Determine the [x, y] coordinate at the center of the cell enclosing the given text.  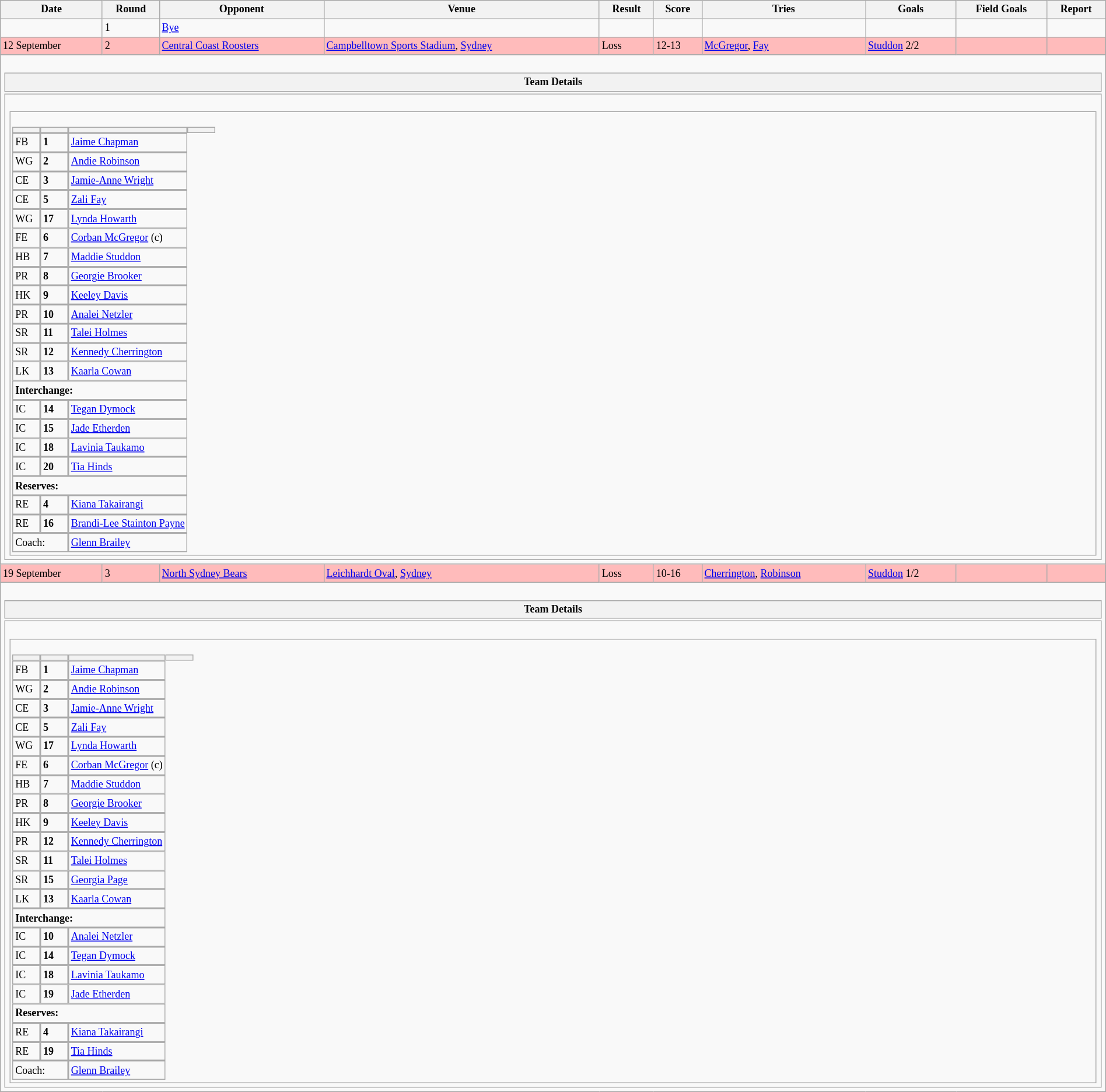
Leichhardt Oval, Sydney [461, 573]
Score [678, 9]
Studdon 1/2 [911, 573]
Bye [242, 28]
Cherrington, Robinson [783, 573]
12-13 [678, 45]
Georgia Page [117, 880]
Central Coast Roosters [242, 45]
Studdon 2/2 [911, 45]
Date [51, 9]
Campbelltown Sports Stadium, Sydney [461, 45]
Report [1076, 9]
10-16 [678, 573]
Result [626, 9]
Brandi-Lee Stainton Payne [128, 524]
20 [54, 467]
North Sydney Bears [242, 573]
16 [54, 524]
12 September [51, 45]
McGregor, Fay [783, 45]
Field Goals [1001, 9]
19 September [51, 573]
Tries [783, 9]
Round [131, 9]
Venue [461, 9]
Goals [911, 9]
Opponent [242, 9]
